Return the [X, Y] coordinate for the center point of the cell that contains the specified text.  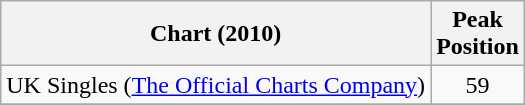
Chart (2010) [216, 34]
UK Singles (The Official Charts Company) [216, 85]
59 [478, 85]
PeakPosition [478, 34]
